Output the [x, y] coordinate of the center of the cell containing the given text.  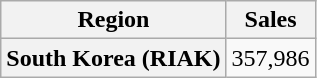
South Korea (RIAK) [114, 58]
Sales [270, 20]
Region [114, 20]
357,986 [270, 58]
